Capture the cell that displays the provided text and extract its (X, Y) central coordinate. 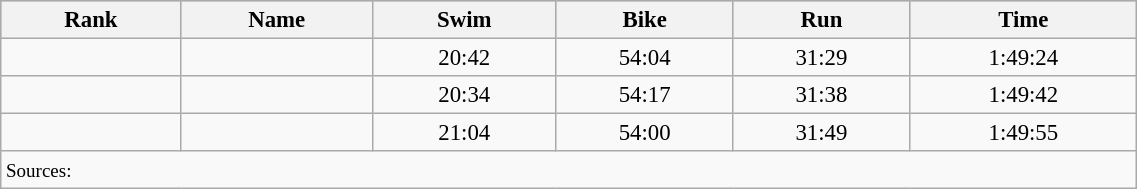
Rank (91, 20)
Swim (464, 20)
54:04 (644, 58)
20:34 (464, 95)
Time (1024, 20)
Run (822, 20)
Name (276, 20)
31:49 (822, 133)
Sources: (569, 170)
31:29 (822, 58)
54:17 (644, 95)
Bike (644, 20)
54:00 (644, 133)
21:04 (464, 133)
1:49:55 (1024, 133)
20:42 (464, 58)
31:38 (822, 95)
1:49:24 (1024, 58)
1:49:42 (1024, 95)
